From the cell containing the given text, extract its center point as [x, y] coordinate. 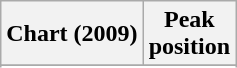
Chart (2009) [72, 34]
Peak position [189, 34]
